Capture the cell that displays the provided text and extract its (X, Y) central coordinate. 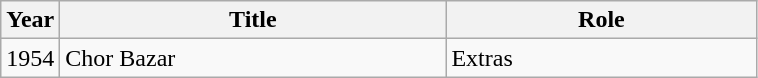
Title (253, 20)
Role (602, 20)
Extras (602, 58)
1954 (30, 58)
Year (30, 20)
Chor Bazar (253, 58)
